Search for the cell housing the specified text and yield its [X, Y] center coordinate. 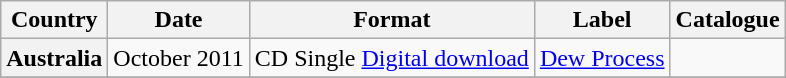
CD Single Digital download [392, 58]
Country [54, 20]
Date [178, 20]
October 2011 [178, 58]
Dew Process [602, 58]
Australia [54, 58]
Label [602, 20]
Catalogue [728, 20]
Format [392, 20]
